Return the [x, y] coordinate for the center point of the cell that contains the specified text.  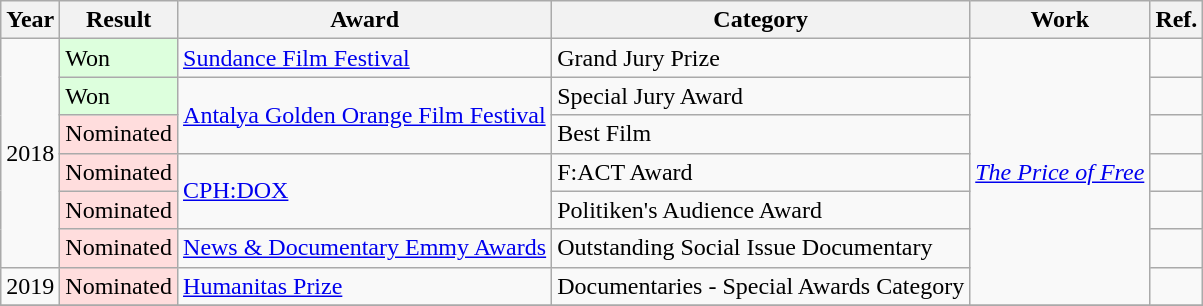
Work [1060, 20]
Outstanding Social Issue Documentary [761, 248]
News & Documentary Emmy Awards [365, 248]
Ref. [1176, 20]
Special Jury Award [761, 96]
Politiken's Audience Award [761, 210]
Antalya Golden Orange Film Festival [365, 115]
Humanitas Prize [365, 286]
2018 [30, 153]
CPH:DOX [365, 191]
Documentaries - Special Awards Category [761, 286]
Best Film [761, 134]
2019 [30, 286]
The Price of Free [1060, 172]
Grand Jury Prize [761, 58]
Year [30, 20]
Result [119, 20]
Award [365, 20]
Sundance Film Festival [365, 58]
F:ACT Award [761, 172]
Category [761, 20]
